Determine the [X, Y] coordinate at the center of the cell enclosing the given text.  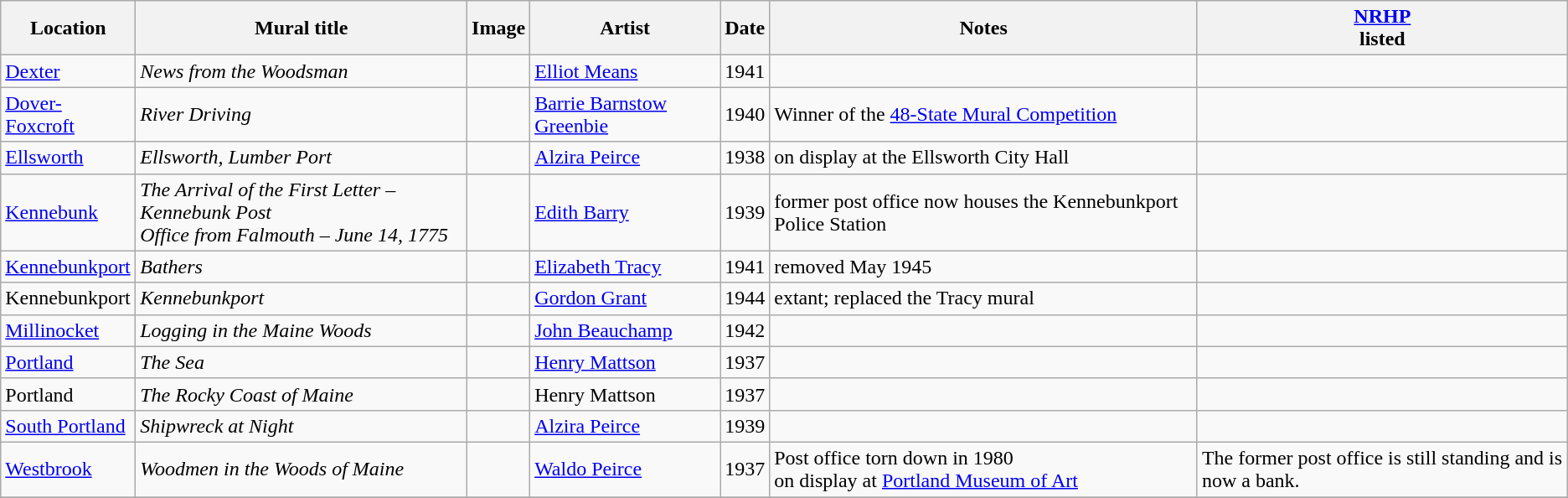
News from the Woodsman [302, 71]
removed May 1945 [983, 267]
Winner of the 48-State Mural Competition [983, 114]
Waldo Peirce [625, 469]
Dexter [69, 71]
Date [745, 29]
Elliot Means [625, 71]
1944 [745, 298]
Ellsworth, Lumber Port [302, 158]
NRHPlisted [1382, 29]
Logging in the Maine Woods [302, 330]
Bathers [302, 267]
Woodmen in the Woods of Maine [302, 469]
Westbrook [69, 469]
on display at the Ellsworth City Hall [983, 158]
Notes [983, 29]
River Driving [302, 114]
Mural title [302, 29]
1942 [745, 330]
The Rocky Coast of Maine [302, 394]
Image [499, 29]
The former post office is still standing and is now a bank. [1382, 469]
Artist [625, 29]
John Beauchamp [625, 330]
Elizabeth Tracy [625, 267]
Edith Barry [625, 212]
Gordon Grant [625, 298]
1938 [745, 158]
Post office torn down in 1980 on display at Portland Museum of Art [983, 469]
Kennebunk [69, 212]
Dover-Foxcroft [69, 114]
former post office now houses the Kennebunkport Police Station [983, 212]
The Arrival of the First Letter – Kennebunk Post Office from Falmouth – June 14, 1775 [302, 212]
1940 [745, 114]
Shipwreck at Night [302, 426]
Ellsworth [69, 158]
The Sea [302, 362]
extant; replaced the Tracy mural [983, 298]
South Portland [69, 426]
Millinocket [69, 330]
Barrie Barnstow Greenbie [625, 114]
Location [69, 29]
